Pinpoint the cell where the given text exists, returning its (x, y) midpoint coordinate. 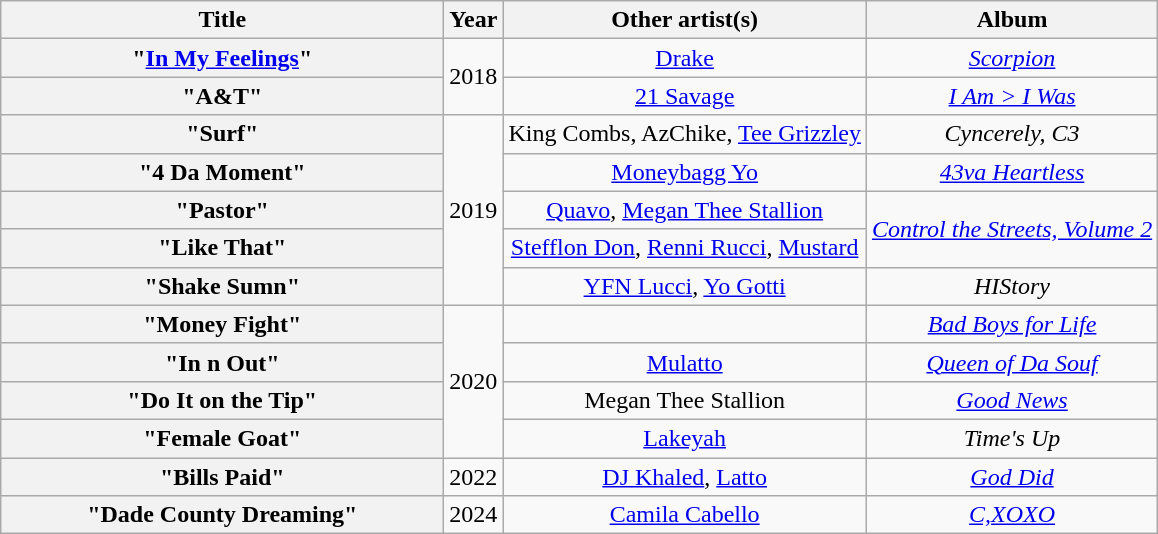
Megan Thee Stallion (685, 400)
2024 (474, 515)
"A&T" (222, 96)
Cyncerely, C3 (1012, 134)
"Like That" (222, 248)
2020 (474, 381)
Camila Cabello (685, 515)
Mulatto (685, 362)
"4 Da Moment" (222, 172)
Album (1012, 20)
Drake (685, 58)
"In n Out" (222, 362)
"Dade County Dreaming" (222, 515)
"Female Goat" (222, 438)
I Am > I Was (1012, 96)
Other artist(s) (685, 20)
King Combs, AzChike, Tee Grizzley (685, 134)
Lakeyah (685, 438)
Time's Up (1012, 438)
Scorpion (1012, 58)
YFN Lucci, Yo Gotti (685, 286)
"Do It on the Tip" (222, 400)
Quavo, Megan Thee Stallion (685, 210)
Queen of Da Souf (1012, 362)
2018 (474, 77)
"Bills Paid" (222, 477)
Title (222, 20)
21 Savage (685, 96)
2022 (474, 477)
Year (474, 20)
Stefflon Don, Renni Rucci, Mustard (685, 248)
DJ Khaled, Latto (685, 477)
"In My Feelings" (222, 58)
"Surf" (222, 134)
C,XOXO (1012, 515)
HIStory (1012, 286)
God Did (1012, 477)
"Pastor" (222, 210)
Control the Streets, Volume 2 (1012, 229)
Bad Boys for Life (1012, 324)
2019 (474, 210)
"Shake Sumn" (222, 286)
Good News (1012, 400)
43va Heartless (1012, 172)
Moneybagg Yo (685, 172)
"Money Fight" (222, 324)
